For the text-containing cell, return its midpoint in (X, Y) coordinate format. 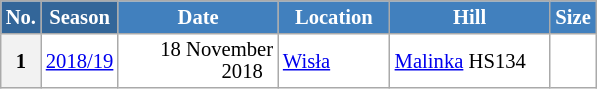
18 November 2018 (198, 60)
Season (80, 16)
Date (198, 16)
Wisła (334, 60)
Size (572, 16)
1 (21, 60)
2018/19 (80, 60)
Location (334, 16)
Hill (470, 16)
Malinka HS134 (470, 60)
No. (21, 16)
